Return [X, Y] of the center of cell containing provided text 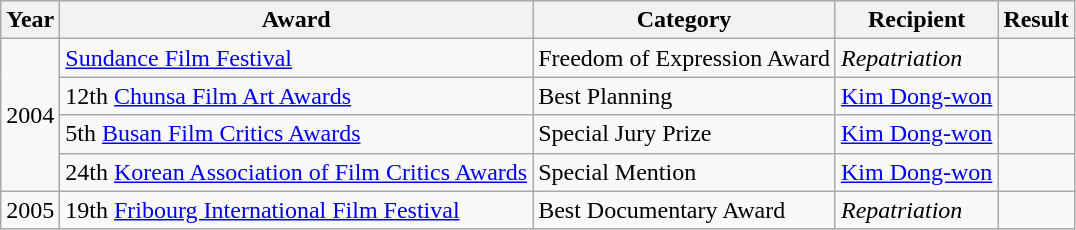
12th Chunsa Film Art Awards [296, 96]
24th Korean Association of Film Critics Awards [296, 172]
Special Mention [684, 172]
19th Fribourg International Film Festival [296, 210]
Recipient [916, 20]
Category [684, 20]
5th Busan Film Critics Awards [296, 134]
Best Planning [684, 96]
Special Jury Prize [684, 134]
Year [30, 20]
Best Documentary Award [684, 210]
Result [1036, 20]
Sundance Film Festival [296, 58]
Award [296, 20]
2005 [30, 210]
2004 [30, 115]
Freedom of Expression Award [684, 58]
